Detect which cell encompasses the target text, then output its [x, y] center coordinate. 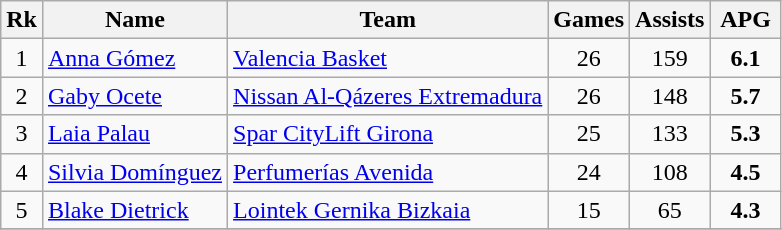
Spar CityLift Girona [388, 134]
5.7 [746, 96]
Laia Palau [134, 134]
Rk [22, 20]
6.1 [746, 58]
4 [22, 172]
2 [22, 96]
15 [589, 210]
Valencia Basket [388, 58]
Nissan Al-Qázeres Extremadura [388, 96]
148 [670, 96]
65 [670, 210]
Blake Dietrick [134, 210]
3 [22, 134]
159 [670, 58]
108 [670, 172]
Team [388, 20]
Lointek Gernika Bizkaia [388, 210]
1 [22, 58]
24 [589, 172]
Anna Gómez [134, 58]
Assists [670, 20]
Perfumerías Avenida [388, 172]
5 [22, 210]
5.3 [746, 134]
APG [746, 20]
4.3 [746, 210]
Games [589, 20]
133 [670, 134]
Silvia Domínguez [134, 172]
4.5 [746, 172]
25 [589, 134]
Gaby Ocete [134, 96]
Name [134, 20]
